Search for the cell housing the specified text and yield its (X, Y) center coordinate. 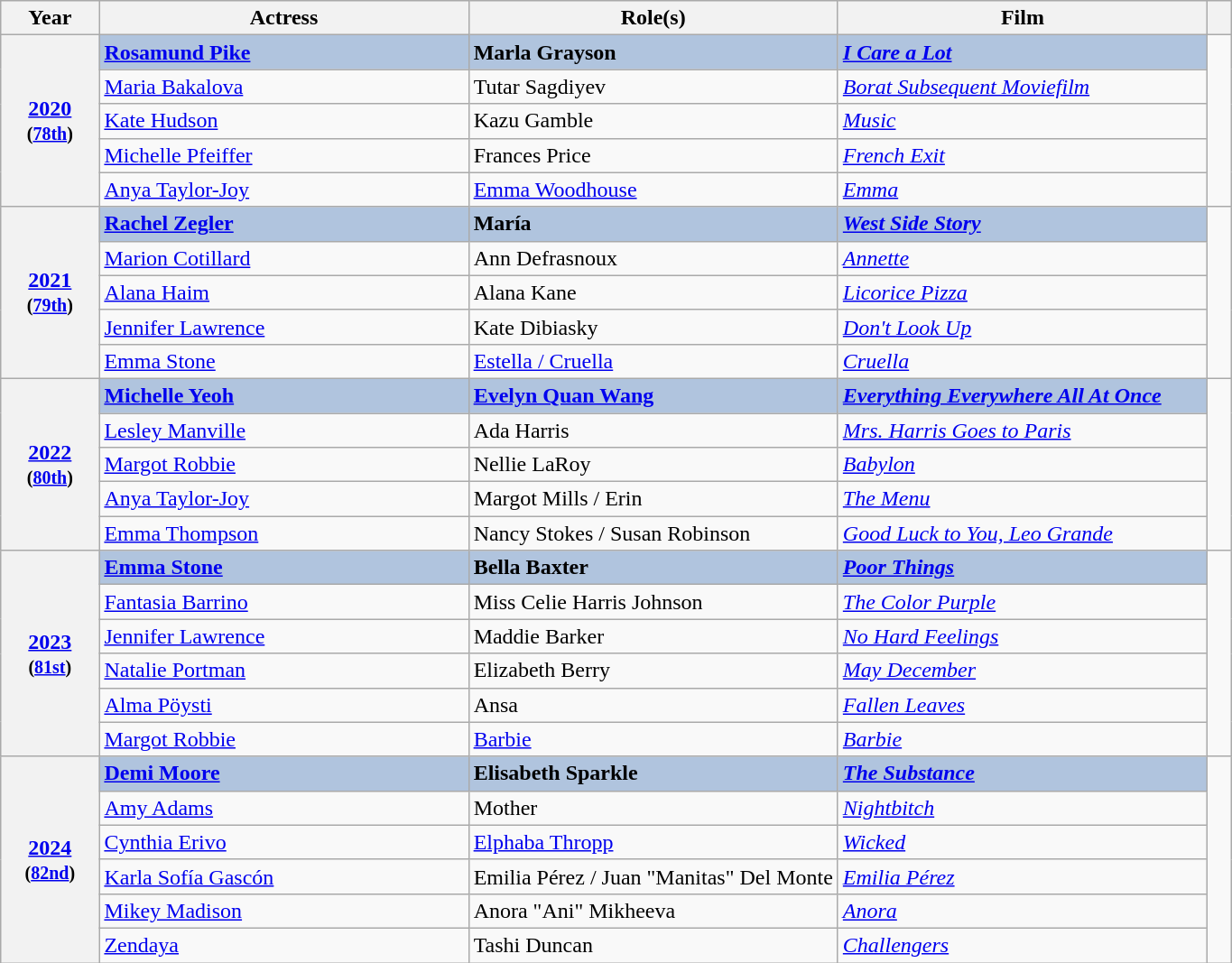
Maddie Barker (653, 636)
Estella / Cruella (653, 361)
Elizabeth Berry (653, 671)
Annette (1022, 258)
The Color Purple (1022, 602)
Marion Cotillard (283, 258)
Babylon (1022, 465)
The Menu (1022, 499)
No Hard Feelings (1022, 636)
Cynthia Erivo (283, 842)
Zendaya (283, 945)
Kate Hudson (283, 121)
Mrs. Harris Goes to Paris (1022, 431)
Michelle Yeoh (283, 395)
Bella Baxter (653, 568)
María (653, 224)
Nancy Stokes / Susan Robinson (653, 533)
Alana Haim (283, 292)
Kate Dibiasky (653, 327)
Alma Pöysti (283, 705)
Karla Sofía Gascón (283, 876)
Emilia Pérez (1022, 876)
Margot Mills / Erin (653, 499)
2021 (79th) (51, 292)
Michelle Pfeiffer (283, 155)
The Substance (1022, 773)
Ann Defrasnoux (653, 258)
2022 (80th) (51, 464)
2024 (82nd) (51, 859)
Tashi Duncan (653, 945)
Role(s) (653, 18)
Emma (1022, 190)
Mikey Madison (283, 911)
May December (1022, 671)
Challengers (1022, 945)
Cruella (1022, 361)
Elphaba Thropp (653, 842)
Rachel Zegler (283, 224)
Good Luck to You, Leo Grande (1022, 533)
French Exit (1022, 155)
Fallen Leaves (1022, 705)
Everything Everywhere All At Once (1022, 395)
Mother (653, 808)
Miss Celie Harris Johnson (653, 602)
Elisabeth Sparkle (653, 773)
West Side Story (1022, 224)
Nightbitch (1022, 808)
Marla Grayson (653, 52)
Natalie Portman (283, 671)
Maria Bakalova (283, 87)
Kazu Gamble (653, 121)
Borat Subsequent Moviefilm (1022, 87)
2020 (78th) (51, 121)
Demi Moore (283, 773)
Alana Kane (653, 292)
Don't Look Up (1022, 327)
Anora (1022, 911)
Film (1022, 18)
Ada Harris (653, 431)
Rosamund Pike (283, 52)
Actress (283, 18)
Emilia Pérez / Juan "Manitas" Del Monte (653, 876)
Frances Price (653, 155)
Year (51, 18)
Tutar Sagdiyev (653, 87)
Licorice Pizza (1022, 292)
Nellie LaRoy (653, 465)
Emma Woodhouse (653, 190)
Fantasia Barrino (283, 602)
Ansa (653, 705)
Emma Thompson (283, 533)
I Care a Lot (1022, 52)
Amy Adams (283, 808)
Anora "Ani" Mikheeva (653, 911)
Evelyn Quan Wang (653, 395)
2023 (81st) (51, 653)
Music (1022, 121)
Wicked (1022, 842)
Poor Things (1022, 568)
Lesley Manville (283, 431)
